From the cell containing the given text, extract its center point as [X, Y] coordinate. 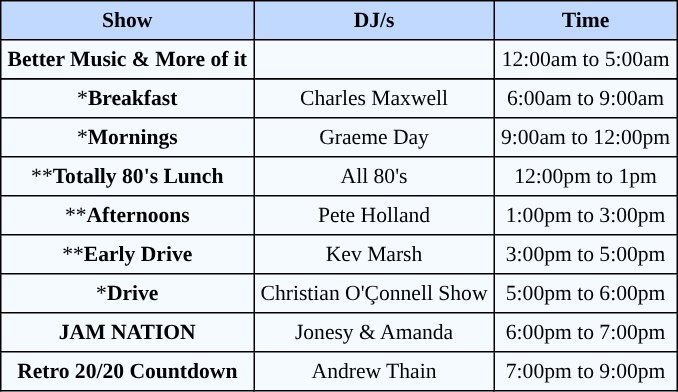
5:00pm to 6:00pm [586, 294]
Andrew Thain [374, 372]
Kev Marsh [374, 254]
**Totally 80's Lunch [128, 176]
*Mornings [128, 138]
3:00pm to 5:00pm [586, 254]
*Breakfast [128, 98]
*Drive [128, 294]
7:00pm to 9:00pm [586, 372]
Graeme Day [374, 138]
6:00pm to 7:00pm [586, 332]
Time [586, 20]
1:00pm to 3:00pm [586, 216]
6:00am to 9:00am [586, 98]
Christian O'Çonnell Show [374, 294]
DJ/s [374, 20]
Charles Maxwell [374, 98]
**Afternoons [128, 216]
12:00pm to 1pm [586, 176]
**Early Drive [128, 254]
All 80's [374, 176]
12:00am to 5:00am [586, 60]
Show [128, 20]
Better Music & More of it [128, 60]
JAM NATION [128, 332]
Jonesy & Amanda [374, 332]
9:00am to 12:00pm [586, 138]
Pete Holland [374, 216]
Retro 20/20 Countdown [128, 372]
